Search for the cell housing the specified text and yield its [X, Y] center coordinate. 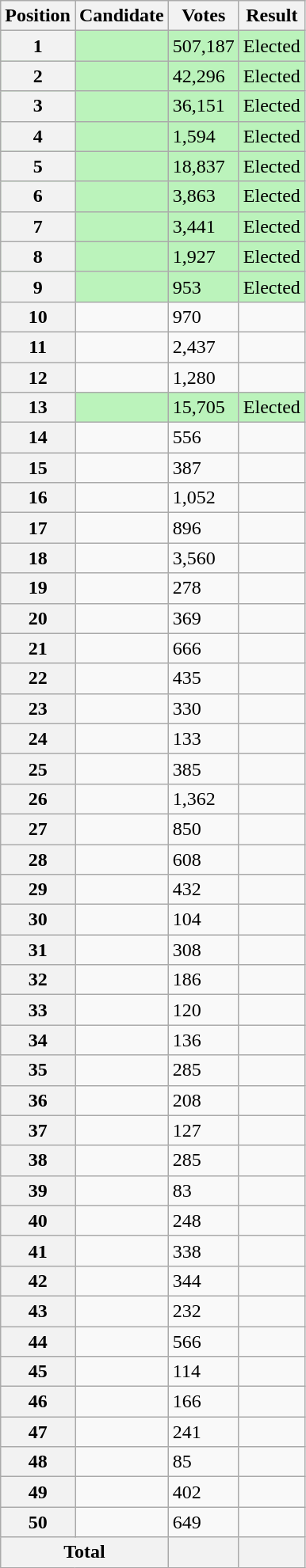
42,296 [203, 76]
30 [38, 920]
330 [203, 708]
3 [38, 106]
666 [203, 648]
38 [38, 1160]
11 [38, 347]
556 [203, 438]
120 [203, 1010]
507,187 [203, 46]
186 [203, 980]
208 [203, 1100]
344 [203, 1281]
Candidate [121, 16]
48 [38, 1462]
42 [38, 1281]
40 [38, 1221]
23 [38, 708]
7 [38, 226]
241 [203, 1432]
970 [203, 317]
1,362 [203, 799]
44 [38, 1342]
649 [203, 1522]
26 [38, 799]
4 [38, 136]
19 [38, 588]
50 [38, 1522]
2 [38, 76]
12 [38, 378]
5 [38, 166]
114 [203, 1372]
Result [271, 16]
850 [203, 829]
Position [38, 16]
2,437 [203, 347]
85 [203, 1462]
248 [203, 1221]
47 [38, 1432]
232 [203, 1311]
34 [38, 1040]
308 [203, 950]
104 [203, 920]
385 [203, 769]
17 [38, 528]
27 [38, 829]
24 [38, 738]
166 [203, 1402]
20 [38, 618]
18,837 [203, 166]
387 [203, 468]
1 [38, 46]
22 [38, 678]
1,594 [203, 136]
32 [38, 980]
402 [203, 1492]
18 [38, 558]
608 [203, 859]
Total [85, 1552]
3,560 [203, 558]
10 [38, 317]
83 [203, 1190]
338 [203, 1251]
36 [38, 1100]
25 [38, 769]
37 [38, 1130]
127 [203, 1130]
35 [38, 1070]
6 [38, 196]
369 [203, 618]
953 [203, 287]
8 [38, 256]
9 [38, 287]
49 [38, 1492]
435 [203, 678]
Votes [203, 16]
15,705 [203, 408]
46 [38, 1402]
33 [38, 1010]
432 [203, 890]
136 [203, 1040]
3,863 [203, 196]
39 [38, 1190]
3,441 [203, 226]
41 [38, 1251]
896 [203, 528]
29 [38, 890]
43 [38, 1311]
1,927 [203, 256]
31 [38, 950]
1,052 [203, 498]
36,151 [203, 106]
1,280 [203, 378]
45 [38, 1372]
14 [38, 438]
133 [203, 738]
15 [38, 468]
13 [38, 408]
16 [38, 498]
28 [38, 859]
278 [203, 588]
21 [38, 648]
566 [203, 1342]
